Locate the cell with the specified text and output its [x, y] center coordinate. 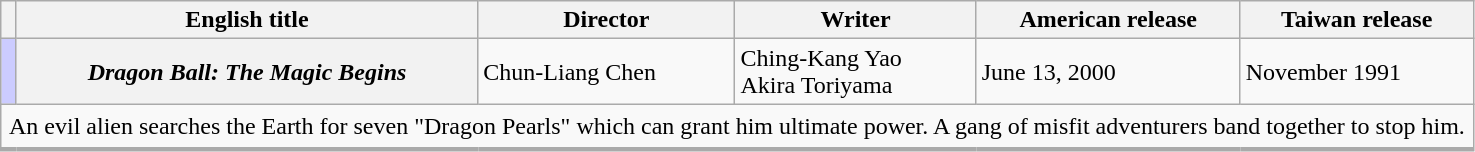
Chun-Liang Chen [606, 72]
Dragon Ball: The Magic Begins [247, 72]
English title [247, 20]
Writer [856, 20]
June 13, 2000 [1108, 72]
Ching-Kang YaoAkira Toriyama [856, 72]
American release [1108, 20]
Director [606, 20]
Taiwan release [1356, 20]
November 1991 [1356, 72]
